Find where the given text appears and provide that cell's center as (x, y) coordinate. 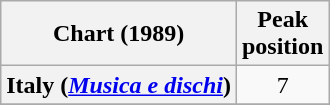
Italy (Musica e dischi) (119, 85)
7 (282, 85)
Peakposition (282, 34)
Chart (1989) (119, 34)
